Extract the (x, y) coordinate from the center of the cell holding the provided text.  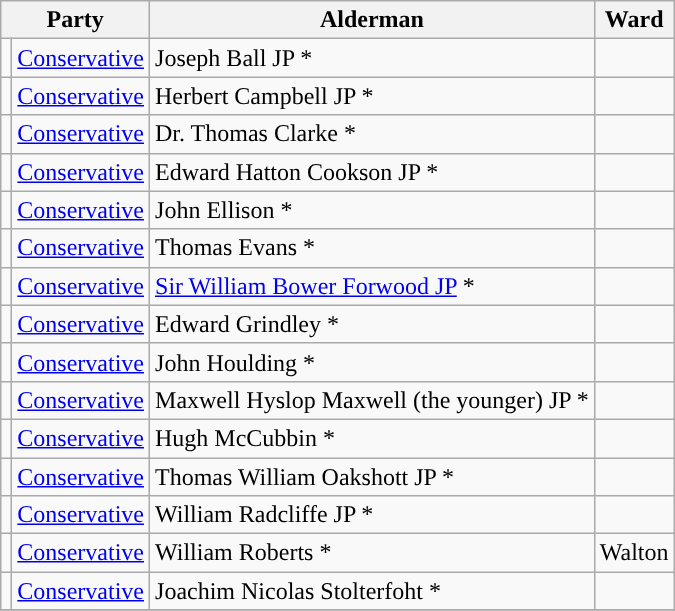
William Radcliffe JP * (372, 515)
Party (76, 20)
Thomas William Oakshott JP * (372, 477)
Thomas Evans * (372, 248)
Maxwell Hyslop Maxwell (the younger) JP * (372, 400)
Walton (634, 553)
John Houlding * (372, 362)
John Ellison * (372, 210)
Hugh McCubbin * (372, 438)
Edward Hatton Cookson JP * (372, 172)
Ward (634, 20)
Edward Grindley * (372, 324)
Sir William Bower Forwood JP * (372, 286)
Alderman (372, 20)
William Roberts * (372, 553)
Dr. Thomas Clarke * (372, 134)
Herbert Campbell JP * (372, 96)
Joachim Nicolas Stolterfoht * (372, 591)
Joseph Ball JP * (372, 58)
